Find where the given text appears and provide that cell's center as [x, y] coordinate. 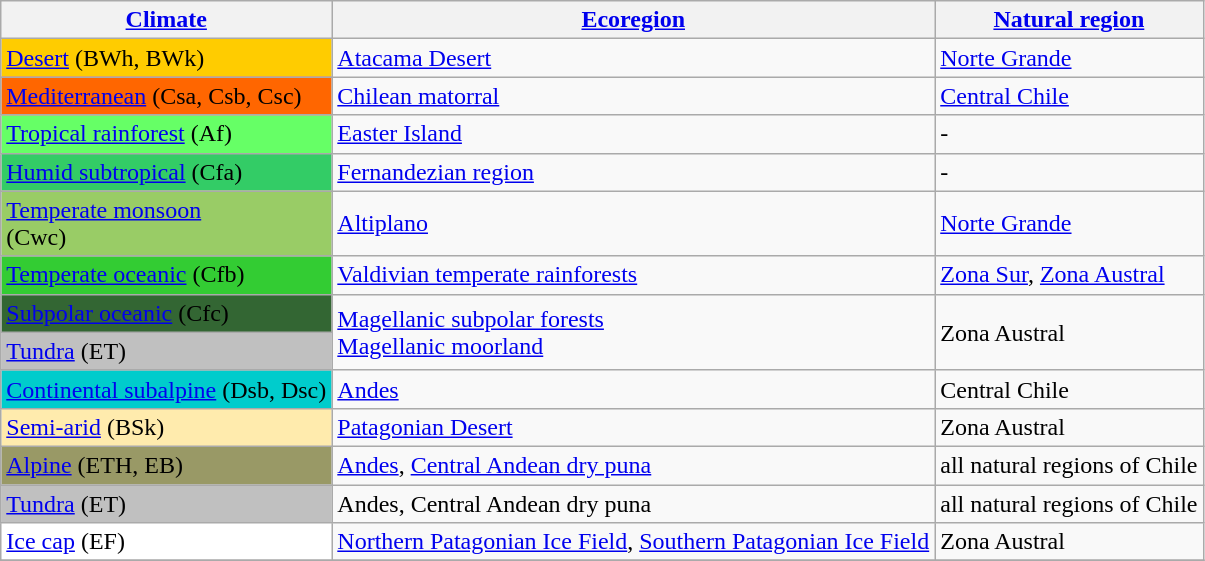
Ice cap (EF) [166, 542]
Easter Island [634, 134]
Magellanic subpolar forestsMagellanic moorland [634, 332]
Alpine (ETH, EB) [166, 465]
Fernandezian region [634, 172]
Temperate monsoon(Cwc) [166, 224]
Climate [166, 20]
Patagonian Desert [634, 427]
Valdivian temperate rainforests [634, 275]
Andes [634, 389]
Temperate oceanic (Cfb) [166, 275]
Natural region [1069, 20]
Tropical rainforest (Af) [166, 134]
Zona Sur, Zona Austral [1069, 275]
Continental subalpine (Dsb, Dsc) [166, 389]
Ecoregion [634, 20]
Humid subtropical (Cfa) [166, 172]
Mediterranean (Csa, Csb, Csc) [166, 96]
Chilean matorral [634, 96]
Altiplano [634, 224]
Semi-arid (BSk) [166, 427]
Atacama Desert [634, 58]
Subpolar oceanic (Cfc) [166, 313]
Northern Patagonian Ice Field, Southern Patagonian Ice Field [634, 542]
Desert (BWh, BWk) [166, 58]
